Locate the cell with the specified text and output its [x, y] center coordinate. 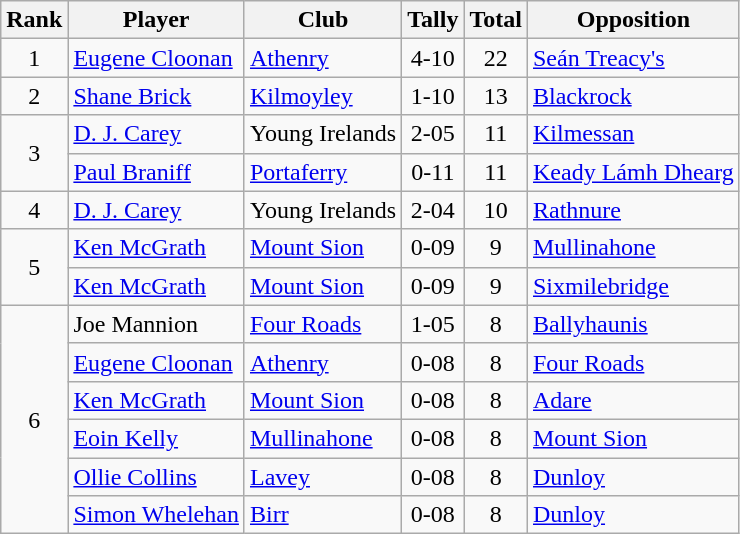
Ballyhaunis [633, 324]
4-10 [433, 58]
3 [34, 153]
1-05 [433, 324]
Kilmoyley [322, 96]
Total [496, 20]
5 [34, 267]
1-10 [433, 96]
Tally [433, 20]
6 [34, 419]
Seán Treacy's [633, 58]
2 [34, 96]
Birr [322, 515]
0-11 [433, 172]
10 [496, 210]
Portaferry [322, 172]
2-04 [433, 210]
2-05 [433, 134]
Paul Braniff [156, 172]
Rathnure [633, 210]
4 [34, 210]
Shane Brick [156, 96]
Lavey [322, 477]
Ollie Collins [156, 477]
Keady Lámh Dhearg [633, 172]
Kilmessan [633, 134]
Player [156, 20]
Joe Mannion [156, 324]
Rank [34, 20]
Eoin Kelly [156, 438]
1 [34, 58]
Opposition [633, 20]
13 [496, 96]
Sixmilebridge [633, 286]
Simon Whelehan [156, 515]
Club [322, 20]
Blackrock [633, 96]
Adare [633, 400]
22 [496, 58]
